Find where the given text appears and provide that cell's center as (x, y) coordinate. 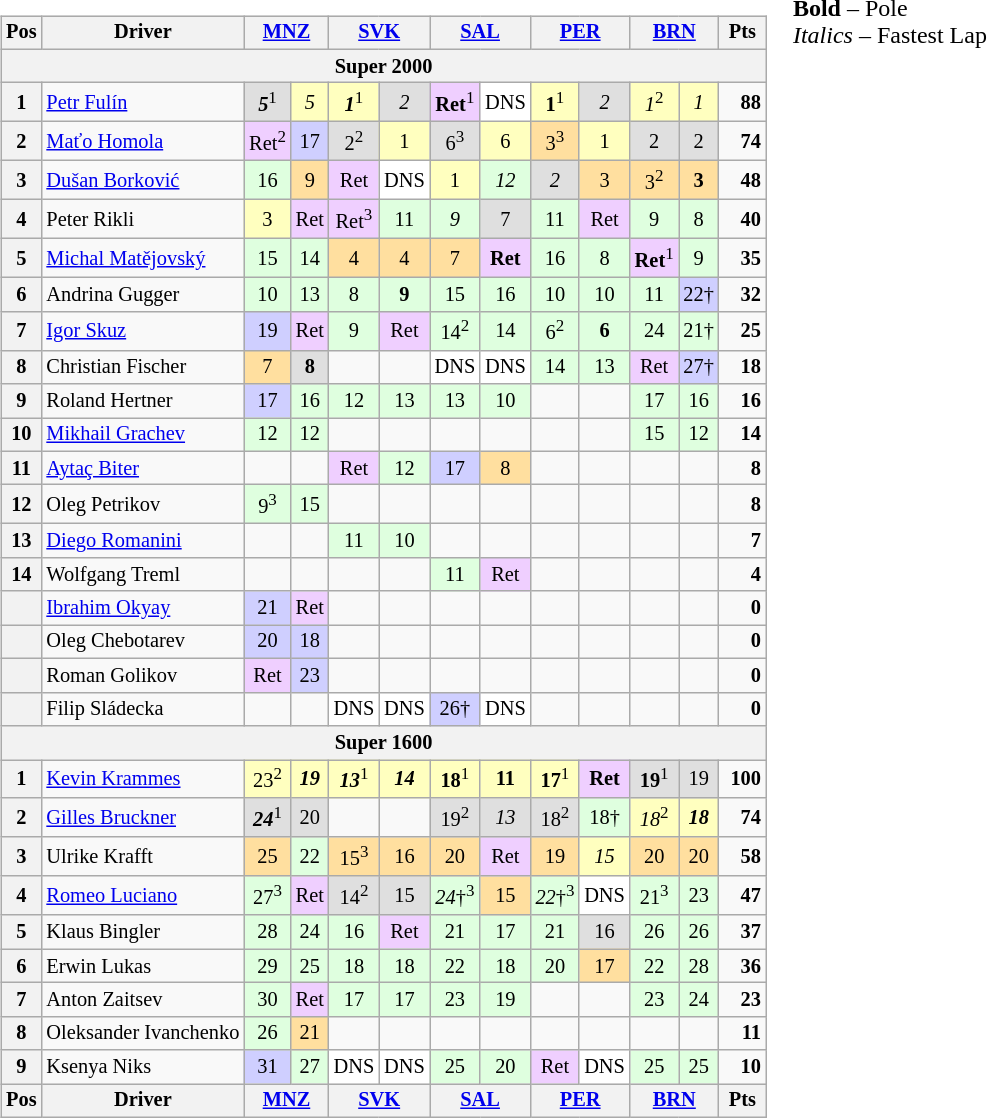
22†3 (556, 896)
48 (742, 180)
40 (742, 220)
Ulrike Krafft (142, 856)
100 (742, 780)
62 (556, 330)
27 (310, 1067)
Anton Zaitsev (142, 1000)
33 (556, 142)
191 (654, 780)
88 (742, 102)
58 (742, 856)
24†3 (455, 896)
232 (267, 780)
Roland Hertner (142, 401)
Oleg Petrikov (142, 504)
131 (354, 780)
Erwin Lukas (142, 966)
Ibrahim Okyay (142, 608)
Ksenya Niks (142, 1067)
Klaus Bingler (142, 932)
213 (654, 896)
Gilles Bruckner (142, 818)
241 (267, 818)
29 (267, 966)
Filip Sládecka (142, 709)
Aytaç Biter (142, 468)
30 (267, 1000)
Dušan Borković (142, 180)
31 (267, 1067)
Maťo Homola (142, 142)
27† (699, 367)
37 (742, 932)
Wolfgang Treml (142, 575)
26† (455, 709)
192 (455, 818)
22† (699, 295)
Super 1600 (384, 743)
Christian Fischer (142, 367)
47 (742, 896)
93 (267, 504)
Mikhail Grachev (142, 435)
Romeo Luciano (142, 896)
36 (742, 966)
35 (742, 258)
Roman Golikov (142, 676)
Kevin Krammes (142, 780)
171 (556, 780)
Michal Matějovský (142, 258)
Andrina Gugger (142, 295)
Super 2000 (384, 66)
63 (455, 142)
Petr Fulín (142, 102)
21† (699, 330)
Ret2 (267, 142)
Igor Skuz (142, 330)
51 (267, 102)
Oleg Chebotarev (142, 642)
181 (455, 780)
273 (267, 896)
Oleksander Ivanchenko (142, 1033)
18† (604, 818)
Peter Rikli (142, 220)
153 (354, 856)
Diego Romanini (142, 541)
Ret3 (354, 220)
